Capture the cell that displays the provided text and extract its (x, y) central coordinate. 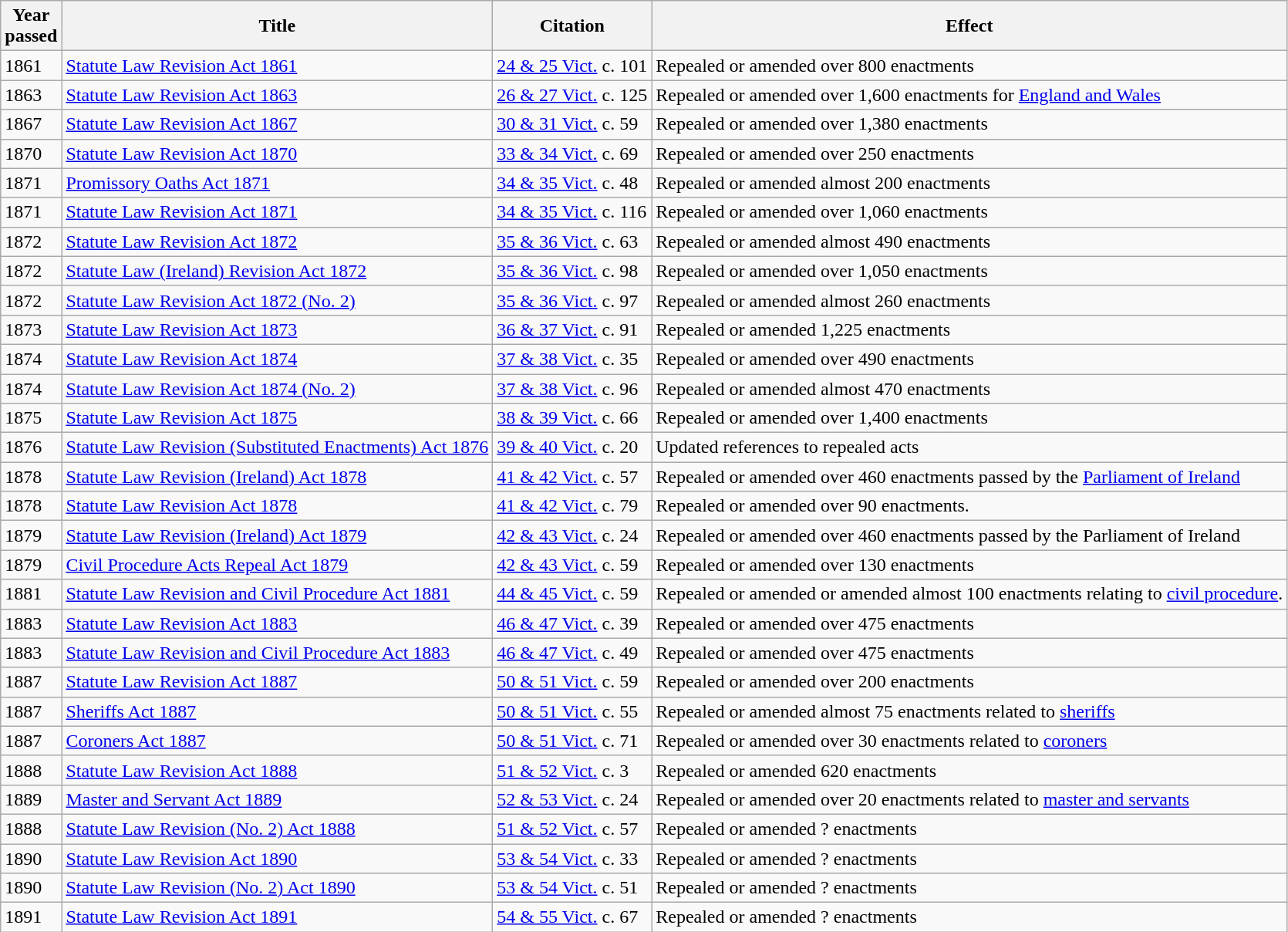
Statute Law Revision Act 1874 (No. 2) (278, 388)
1867 (31, 124)
Repealed or amended almost 490 enactments (969, 241)
Sheriffs Act 1887 (278, 711)
Repealed or amended over 250 enactments (969, 154)
Repealed or amended 1,225 enactments (969, 329)
Statute Law Revision Act 1873 (278, 329)
Updated references to repealed acts (969, 447)
Statute Law Revision (No. 2) Act 1888 (278, 829)
Repealed or amended over 200 enactments (969, 682)
Statute Law Revision Act 1874 (278, 359)
37 & 38 Vict. c. 35 (572, 359)
50 & 51 Vict. c. 71 (572, 741)
36 & 37 Vict. c. 91 (572, 329)
1870 (31, 154)
Repealed or amended over 1,600 enactments for England and Wales (969, 95)
52 & 53 Vict. c. 24 (572, 799)
1861 (31, 66)
Statute Law Revision Act 1861 (278, 66)
Statute Law Revision Act 1867 (278, 124)
Statute Law Revision (Ireland) Act 1879 (278, 535)
Title (278, 26)
Citation (572, 26)
Statute Law Revision (Ireland) Act 1878 (278, 477)
Statute Law Revision (No. 2) Act 1890 (278, 888)
35 & 36 Vict. c. 98 (572, 271)
Repealed or amended almost 260 enactments (969, 300)
53 & 54 Vict. c. 33 (572, 859)
Statute Law Revision Act 1888 (278, 770)
1873 (31, 329)
Statute Law Revision Act 1890 (278, 859)
Statute Law (Ireland) Revision Act 1872 (278, 271)
1891 (31, 917)
50 & 51 Vict. c. 55 (572, 711)
39 & 40 Vict. c. 20 (572, 447)
Statute Law Revision Act 1878 (278, 506)
46 & 47 Vict. c. 49 (572, 653)
38 & 39 Vict. c. 66 (572, 418)
Repealed or amended over 30 enactments related to coroners (969, 741)
Statute Law Revision Act 1872 (278, 241)
1881 (31, 594)
Promissory Oaths Act 1871 (278, 183)
1876 (31, 447)
Repealed or amended or amended almost 100 enactments relating to civil procedure. (969, 594)
Statute Law Revision Act 1872 (No. 2) (278, 300)
Repealed or amended 620 enactments (969, 770)
51 & 52 Vict. c. 57 (572, 829)
Repealed or amended over 490 enactments (969, 359)
Statute Law Revision Act 1863 (278, 95)
Statute Law Revision Act 1891 (278, 917)
Statute Law Revision Act 1875 (278, 418)
Repealed or amended over 90 enactments. (969, 506)
Repealed or amended almost 200 enactments (969, 183)
26 & 27 Vict. c. 125 (572, 95)
1889 (31, 799)
Repealed or amended over 1,050 enactments (969, 271)
35 & 36 Vict. c. 97 (572, 300)
Repealed or amended almost 470 enactments (969, 388)
54 & 55 Vict. c. 67 (572, 917)
42 & 43 Vict. c. 59 (572, 565)
53 & 54 Vict. c. 51 (572, 888)
Repealed or amended over 1,400 enactments (969, 418)
24 & 25 Vict. c. 101 (572, 66)
37 & 38 Vict. c. 96 (572, 388)
Statute Law Revision Act 1871 (278, 212)
34 & 35 Vict. c. 116 (572, 212)
Repealed or amended over 800 enactments (969, 66)
41 & 42 Vict. c. 79 (572, 506)
42 & 43 Vict. c. 24 (572, 535)
Repealed or amended over 130 enactments (969, 565)
Yearpassed (31, 26)
46 & 47 Vict. c. 39 (572, 623)
Civil Procedure Acts Repeal Act 1879 (278, 565)
Statute Law Revision and Civil Procedure Act 1881 (278, 594)
Effect (969, 26)
50 & 51 Vict. c. 59 (572, 682)
Repealed or amended over 1,060 enactments (969, 212)
41 & 42 Vict. c. 57 (572, 477)
Statute Law Revision and Civil Procedure Act 1883 (278, 653)
Statute Law Revision Act 1883 (278, 623)
Repealed or amended over 1,380 enactments (969, 124)
34 & 35 Vict. c. 48 (572, 183)
Master and Servant Act 1889 (278, 799)
Coroners Act 1887 (278, 741)
30 & 31 Vict. c. 59 (572, 124)
51 & 52 Vict. c. 3 (572, 770)
Statute Law Revision Act 1870 (278, 154)
35 & 36 Vict. c. 63 (572, 241)
Statute Law Revision Act 1887 (278, 682)
1875 (31, 418)
44 & 45 Vict. c. 59 (572, 594)
1863 (31, 95)
33 & 34 Vict. c. 69 (572, 154)
Repealed or amended almost 75 enactments related to sheriffs (969, 711)
Repealed or amended over 20 enactments related to master and servants (969, 799)
Statute Law Revision (Substituted Enactments) Act 1876 (278, 447)
